Return the (X, Y) coordinate for the center point of the cell that contains the specified text.  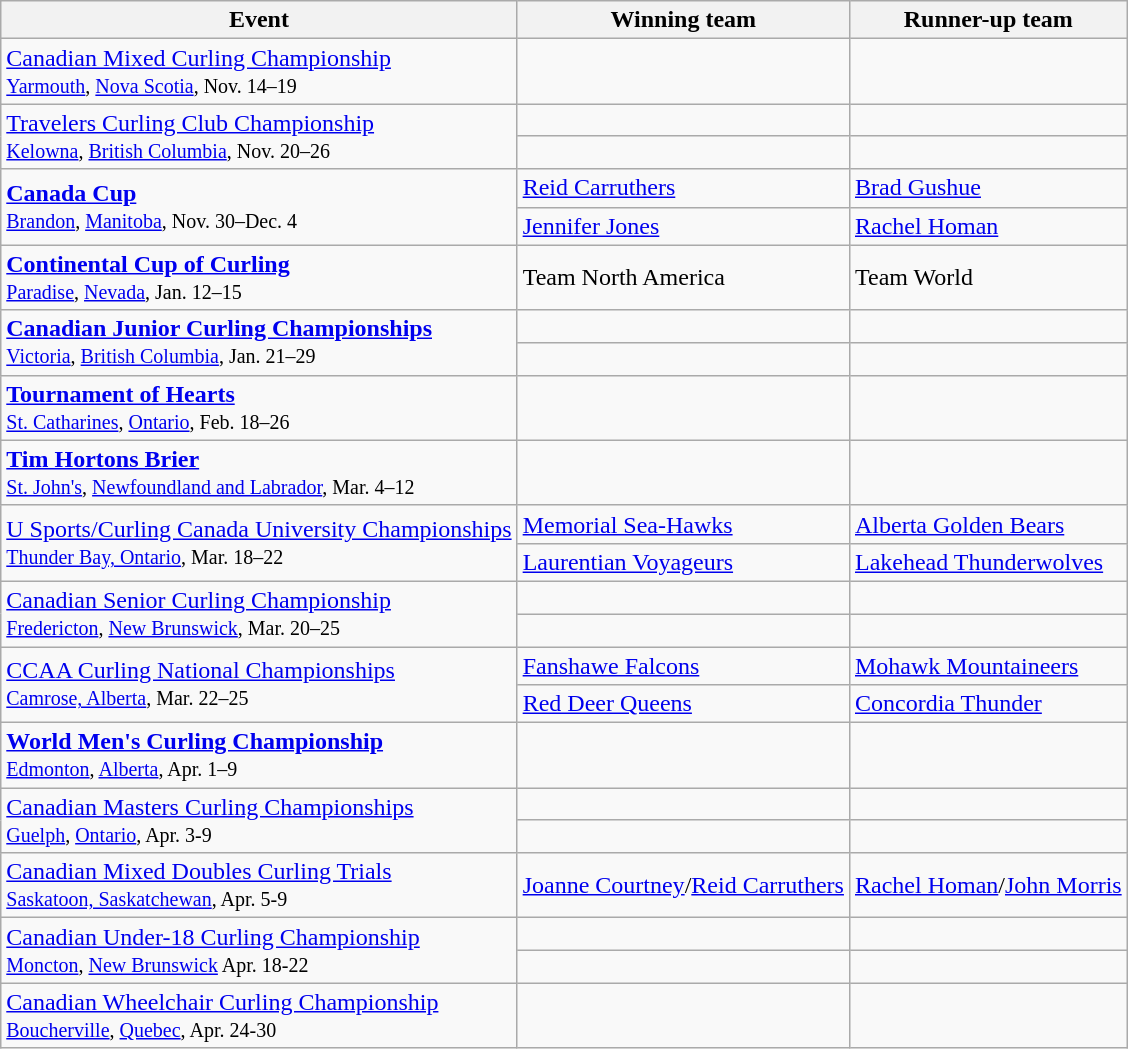
Canadian Under-18 Curling Championship Moncton, New Brunswick Apr. 18-22 (259, 950)
Canadian Mixed Doubles Curling Trials Saskatoon, Saskatchewan, Apr. 5-9 (259, 886)
World Men's Curling Championship Edmonton, Alberta, Apr. 1–9 (259, 756)
U Sports/Curling Canada University Championships Thunder Bay, Ontario, Mar. 18–22 (259, 543)
Joanne Courtney/Reid Carruthers (683, 886)
Concordia Thunder (988, 704)
Lakehead Thunderwolves (988, 562)
Fanshawe Falcons (683, 665)
Tournament of Hearts St. Catharines, Ontario, Feb. 18–26 (259, 408)
Team North America (683, 278)
Team World (988, 278)
Tim Hortons Brier St. John's, Newfoundland and Labrador, Mar. 4–12 (259, 472)
Canadian Masters Curling Championships Guelph, Ontario, Apr. 3-9 (259, 820)
Canadian Mixed Curling Championship Yarmouth, Nova Scotia, Nov. 14–19 (259, 72)
Rachel Homan/John Morris (988, 886)
Rachel Homan (988, 226)
Continental Cup of Curling Paradise, Nevada, Jan. 12–15 (259, 278)
Red Deer Queens (683, 704)
Travelers Curling Club Championship Kelowna, British Columbia, Nov. 20–26 (259, 136)
Laurentian Voyageurs (683, 562)
Memorial Sea-Hawks (683, 524)
Canadian Junior Curling Championships Victoria, British Columbia, Jan. 21–29 (259, 342)
Reid Carruthers (683, 188)
CCAA Curling National Championships Camrose, Alberta, Mar. 22–25 (259, 684)
Winning team (683, 20)
Canada Cup Brandon, Manitoba, Nov. 30–Dec. 4 (259, 207)
Canadian Senior Curling Championship Fredericton, New Brunswick, Mar. 20–25 (259, 614)
Alberta Golden Bears (988, 524)
Runner-up team (988, 20)
Brad Gushue (988, 188)
Mohawk Mountaineers (988, 665)
Canadian Wheelchair Curling Championship Boucherville, Quebec, Apr. 24-30 (259, 1016)
Jennifer Jones (683, 226)
Event (259, 20)
